Find where the given text appears and provide that cell's center as (X, Y) coordinate. 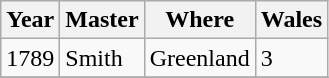
Year (30, 20)
1789 (30, 58)
Master (102, 20)
Greenland (200, 58)
Where (200, 20)
Wales (291, 20)
3 (291, 58)
Smith (102, 58)
